Scan for the cell matching the given text and deliver its [X, Y] coordinate at center. 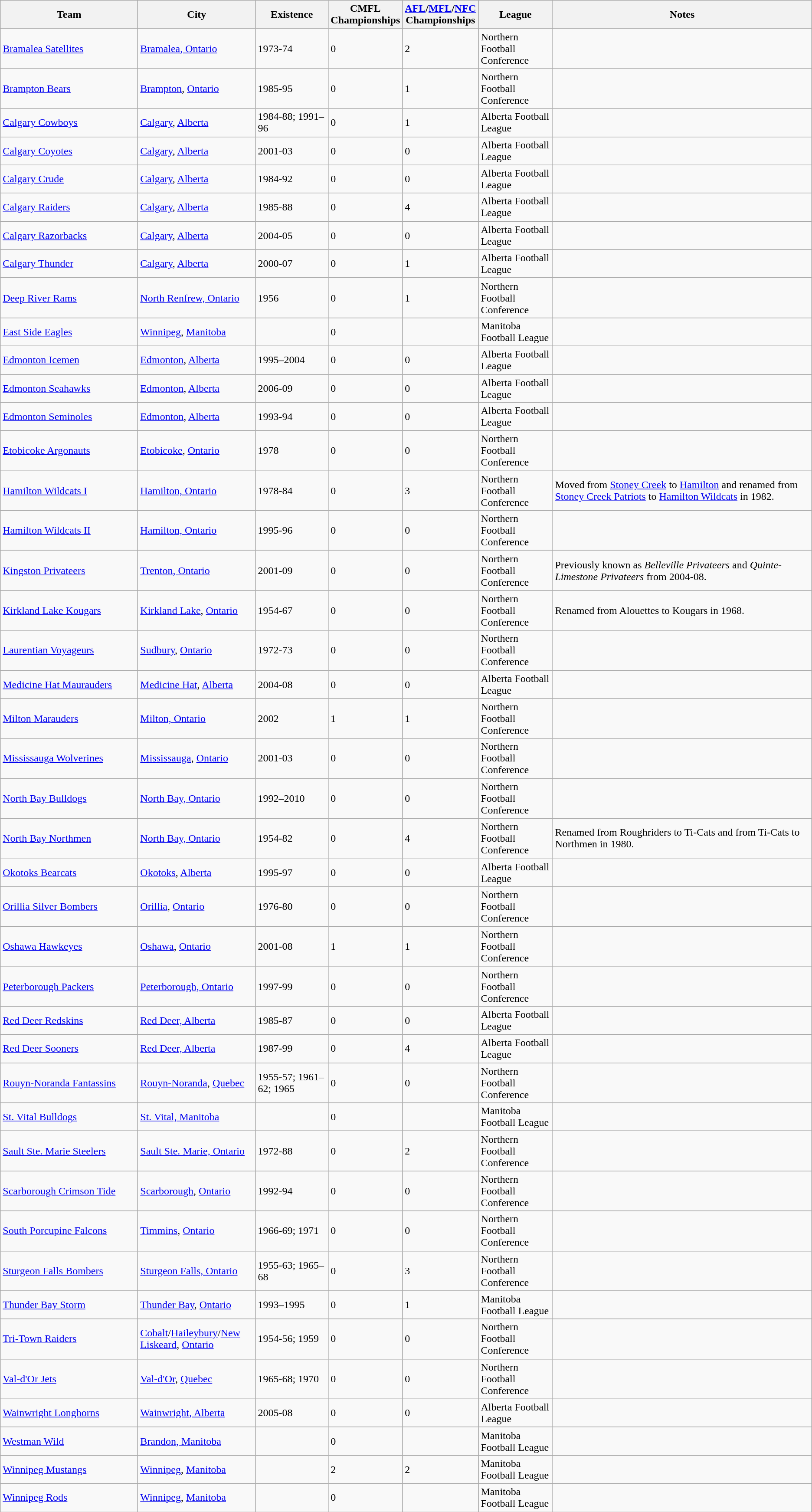
Kirkland Lake, Ontario [197, 610]
1995-96 [292, 531]
Red Deer Redskins [69, 1020]
1995–2004 [292, 360]
Bramalea, Ontario [197, 49]
1955-63; 1965–68 [292, 1271]
North Bay Bulldogs [69, 798]
Calgary Cowboys [69, 122]
Okotoks, Alberta [197, 872]
2005-08 [292, 1413]
1965-68; 1970 [292, 1379]
Oshawa, Ontario [197, 946]
Edmonton Icemen [69, 360]
Renamed from Roughriders to Ti-Cats and from Ti-Cats to Northmen in 1980. [682, 838]
Edmonton Seminoles [69, 417]
Calgary Razorbacks [69, 235]
Scarborough, Ontario [197, 1191]
Orillia Silver Bombers [69, 906]
1972-73 [292, 650]
Oshawa Hawkeyes [69, 946]
1972-88 [292, 1151]
2000-07 [292, 264]
Sault Ste. Marie Steelers [69, 1151]
Milton Marauders [69, 718]
Val-d'Or, Quebec [197, 1379]
Medicine Hat, Alberta [197, 685]
Edmonton Seahawks [69, 388]
Sturgeon Falls Bombers [69, 1271]
Calgary Thunder [69, 264]
Kingston Privateers [69, 571]
2001-09 [292, 571]
Sturgeon Falls, Ontario [197, 1271]
Peterborough, Ontario [197, 987]
Milton, Ontario [197, 718]
North Bay Northmen [69, 838]
2004-08 [292, 685]
Calgary Coyotes [69, 151]
1985-88 [292, 207]
Westman Wild [69, 1441]
Deep River Rams [69, 298]
Sault Ste. Marie, Ontario [197, 1151]
Etobicoke, Ontario [197, 451]
1978 [292, 451]
Etobicoke Argonauts [69, 451]
1955-57; 1961–62; 1965 [292, 1083]
Calgary Raiders [69, 207]
Medicine Hat Maurauders [69, 685]
Thunder Bay, Ontario [197, 1305]
Laurentian Voyageurs [69, 650]
Winnipeg Mustangs [69, 1469]
2004-05 [292, 235]
Existence [292, 15]
1954-82 [292, 838]
Wainwright Longhorns [69, 1413]
Red Deer Sooners [69, 1049]
St. Vital, Manitoba [197, 1117]
1954-67 [292, 610]
South Porcupine Falcons [69, 1231]
1954-56; 1959 [292, 1339]
East Side Eagles [69, 331]
1966-69; 1971 [292, 1231]
Calgary Crude [69, 179]
1984-88; 1991–96 [292, 122]
1992–2010 [292, 798]
Thunder Bay Storm [69, 1305]
Hamilton Wildcats II [69, 531]
Brandon, Manitoba [197, 1441]
1985-95 [292, 89]
2006-09 [292, 388]
Peterborough Packers [69, 987]
1993–1995 [292, 1305]
Hamilton Wildcats I [69, 491]
League [515, 15]
1984-92 [292, 179]
Previously known as Belleville Privateers and Quinte-Limestone Privateers from 2004-08. [682, 571]
Mississauga Wolverines [69, 758]
Winnipeg Rods [69, 1498]
1985-87 [292, 1020]
Brampton Bears [69, 89]
2002 [292, 718]
Moved from Stoney Creek to Hamilton and renamed from Stoney Creek Patriots to Hamilton Wildcats in 1982. [682, 491]
Team [69, 15]
1997-99 [292, 987]
Wainwright, Alberta [197, 1413]
1978-84 [292, 491]
St. Vital Bulldogs [69, 1117]
Bramalea Satellites [69, 49]
Scarborough Crimson Tide [69, 1191]
Val-d'Or Jets [69, 1379]
Renamed from Alouettes to Kougars in 1968. [682, 610]
2001-08 [292, 946]
1993-94 [292, 417]
AFL/MFL/NFC Championships [441, 15]
Timmins, Ontario [197, 1231]
Sudbury, Ontario [197, 650]
City [197, 15]
Orillia, Ontario [197, 906]
1995-97 [292, 872]
Okotoks Bearcats [69, 872]
Rouyn-Noranda, Quebec [197, 1083]
Trenton, Ontario [197, 571]
Notes [682, 15]
Kirkland Lake Kougars [69, 610]
1976-80 [292, 906]
Brampton, Ontario [197, 89]
1973-74 [292, 49]
Mississauga, Ontario [197, 758]
Cobalt/Haileybury/New Liskeard, Ontario [197, 1339]
1992-94 [292, 1191]
1956 [292, 298]
Tri-Town Raiders [69, 1339]
North Renfrew, Ontario [197, 298]
1987-99 [292, 1049]
Rouyn-Noranda Fantassins [69, 1083]
CMFL Championships [365, 15]
